Provide the (x, y) coordinate of the cell's center where the given text is located.  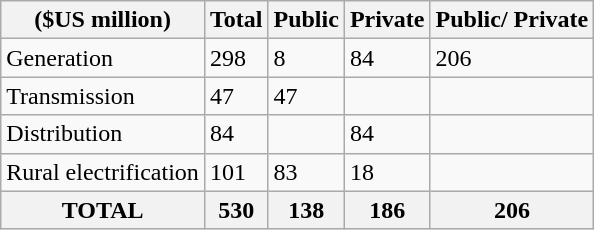
186 (387, 210)
Total (236, 20)
83 (306, 172)
Public/ Private (512, 20)
138 (306, 210)
8 (306, 58)
Generation (103, 58)
Private (387, 20)
18 (387, 172)
Public (306, 20)
Rural electrification (103, 172)
530 (236, 210)
101 (236, 172)
($US million) (103, 20)
TOTAL (103, 210)
298 (236, 58)
Distribution (103, 134)
Transmission (103, 96)
